Locate the cell with the specified text and output its (x, y) center coordinate. 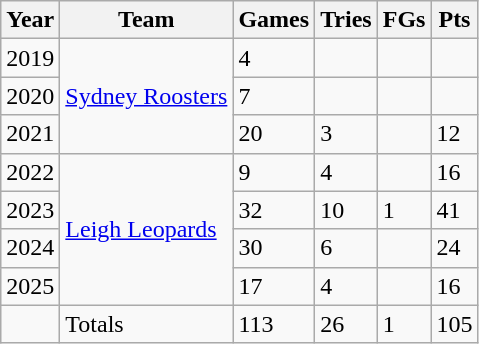
9 (274, 172)
113 (274, 324)
20 (274, 134)
FGs (404, 20)
3 (346, 134)
17 (274, 286)
Games (274, 20)
2023 (30, 210)
2021 (30, 134)
2019 (30, 58)
24 (454, 248)
41 (454, 210)
26 (346, 324)
32 (274, 210)
10 (346, 210)
12 (454, 134)
Tries (346, 20)
Leigh Leopards (146, 229)
2025 (30, 286)
2020 (30, 96)
Year (30, 20)
6 (346, 248)
2024 (30, 248)
Sydney Roosters (146, 96)
2022 (30, 172)
Totals (146, 324)
30 (274, 248)
105 (454, 324)
Team (146, 20)
7 (274, 96)
Pts (454, 20)
